Determine the (x, y) coordinate at the center of the cell enclosing the given text.  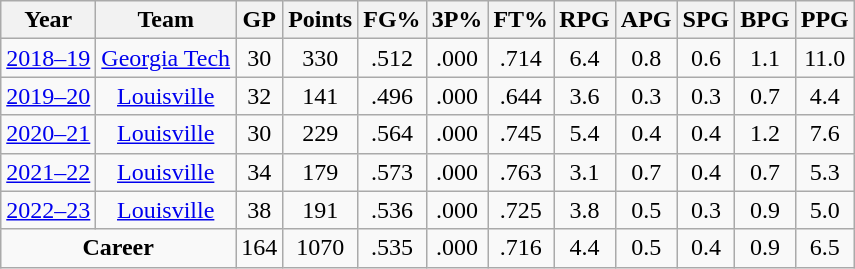
34 (260, 172)
.512 (392, 58)
2022–23 (48, 210)
6.4 (585, 58)
.496 (392, 96)
1.1 (765, 58)
229 (320, 134)
.763 (521, 172)
0.8 (646, 58)
.745 (521, 134)
SPG (706, 20)
2020–21 (48, 134)
1070 (320, 248)
.716 (521, 248)
Points (320, 20)
Career (118, 248)
7.6 (824, 134)
32 (260, 96)
FG% (392, 20)
Team (166, 20)
FT% (521, 20)
BPG (765, 20)
330 (320, 58)
Year (48, 20)
191 (320, 210)
.564 (392, 134)
GP (260, 20)
11.0 (824, 58)
5.3 (824, 172)
.644 (521, 96)
.535 (392, 248)
38 (260, 210)
3.6 (585, 96)
3.1 (585, 172)
2018–19 (48, 58)
3.8 (585, 210)
.714 (521, 58)
3P% (457, 20)
Georgia Tech (166, 58)
2019–20 (48, 96)
.573 (392, 172)
PPG (824, 20)
.536 (392, 210)
164 (260, 248)
179 (320, 172)
.725 (521, 210)
5.4 (585, 134)
RPG (585, 20)
0.6 (706, 58)
2021–22 (48, 172)
5.0 (824, 210)
6.5 (824, 248)
APG (646, 20)
141 (320, 96)
1.2 (765, 134)
